Pinpoint the cell where the given text exists, returning its (x, y) midpoint coordinate. 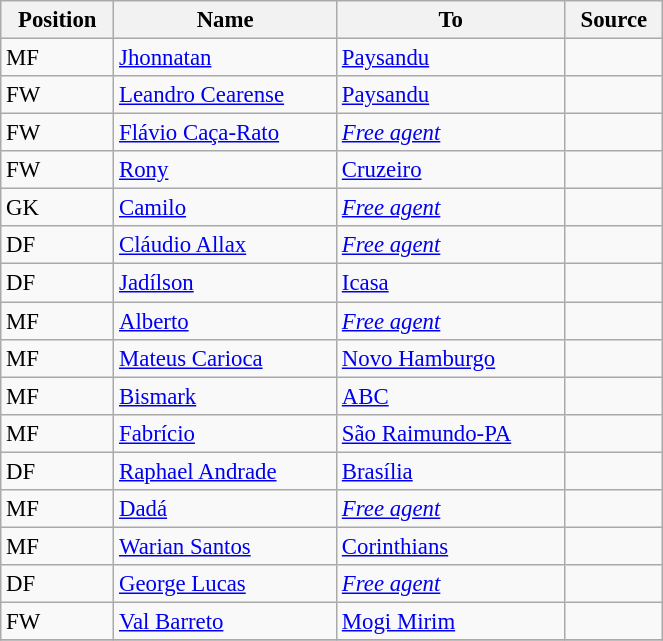
São Raimundo-PA (451, 433)
Jhonnatan (226, 58)
Corinthians (451, 546)
Dadá (226, 509)
Raphael Andrade (226, 471)
Novo Hamburgo (451, 358)
Name (226, 20)
Source (614, 20)
Icasa (451, 283)
Val Barreto (226, 621)
Warian Santos (226, 546)
To (451, 20)
Alberto (226, 321)
George Lucas (226, 584)
ABC (451, 396)
Brasília (451, 471)
Leandro Cearense (226, 95)
GK (58, 208)
Position (58, 20)
Camilo (226, 208)
Mateus Carioca (226, 358)
Rony (226, 170)
Bismark (226, 396)
Flávio Caça-Rato (226, 133)
Cruzeiro (451, 170)
Fabrício (226, 433)
Jadílson (226, 283)
Mogi Mirim (451, 621)
Cláudio Allax (226, 245)
